Detect which cell encompasses the target text, then output its (X, Y) center coordinate. 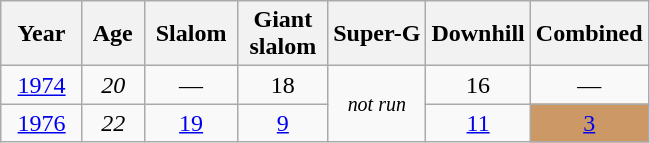
Super-G (377, 34)
16 (478, 85)
3 (589, 123)
1974 (42, 85)
Downhill (478, 34)
19 (191, 123)
Year (42, 34)
11 (478, 123)
Giant slalom (283, 34)
22 (113, 123)
Age (113, 34)
not run (377, 104)
18 (283, 85)
1976 (42, 123)
20 (113, 85)
Slalom (191, 34)
9 (283, 123)
Combined (589, 34)
